For the text-containing cell, return its midpoint in (x, y) coordinate format. 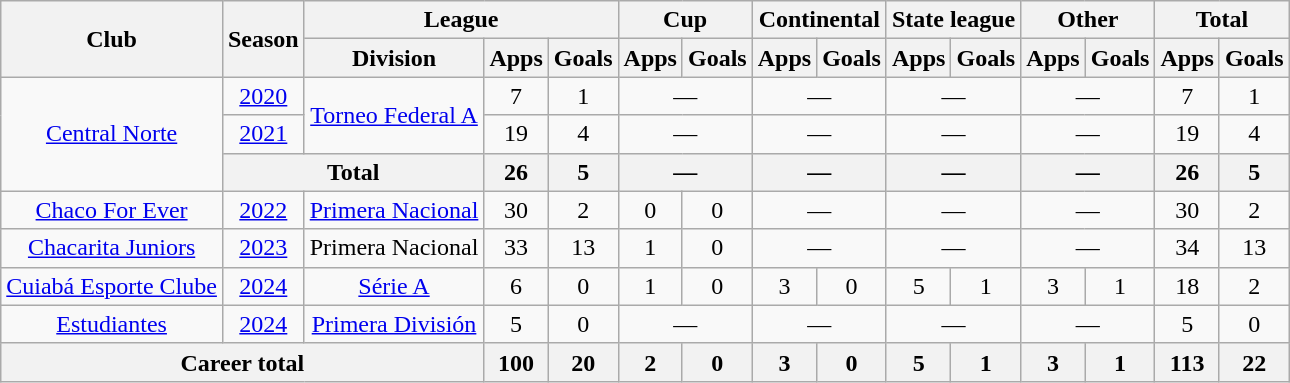
State league (953, 20)
113 (1187, 362)
2021 (263, 134)
Career total (242, 362)
2023 (263, 248)
Série A (394, 286)
Torneo Federal A (394, 115)
18 (1187, 286)
Division (394, 58)
2022 (263, 210)
Estudiantes (112, 324)
Cuiabá Esporte Clube (112, 286)
Cup (685, 20)
22 (1254, 362)
Chaco For Ever (112, 210)
6 (516, 286)
League (461, 20)
2020 (263, 96)
20 (583, 362)
Season (263, 39)
Continental (819, 20)
33 (516, 248)
100 (516, 362)
Chacarita Juniors (112, 248)
Central Norte (112, 134)
Other (1088, 20)
34 (1187, 248)
Club (112, 39)
Primera División (394, 324)
